Extract the [x, y] coordinate from the center of the cell holding the provided text.  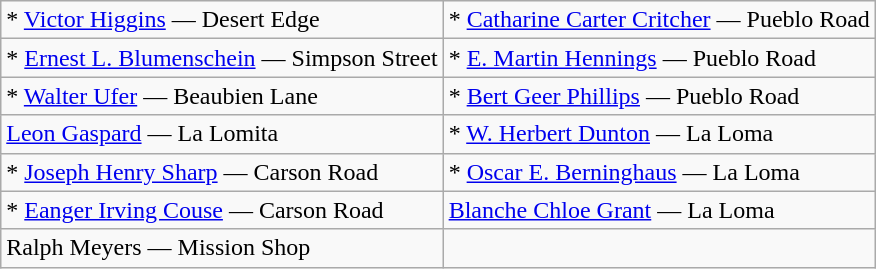
* Bert Geer Phillips — Pueblo Road [659, 96]
* Catharine Carter Critcher — Pueblo Road [659, 20]
* E. Martin Hennings — Pueblo Road [659, 58]
* Ernest L. Blumenschein — Simpson Street [222, 58]
* Victor Higgins — Desert Edge [222, 20]
* Eanger Irving Couse — Carson Road [222, 210]
Leon Gaspard — La Lomita [222, 134]
* Joseph Henry Sharp — Carson Road [222, 172]
Blanche Chloe Grant — La Loma [659, 210]
Ralph Meyers — Mission Shop [222, 248]
* Walter Ufer — Beaubien Lane [222, 96]
* Oscar E. Berninghaus — La Loma [659, 172]
* W. Herbert Dunton — La Loma [659, 134]
